Scan for the cell matching the given text and deliver its [x, y] coordinate at center. 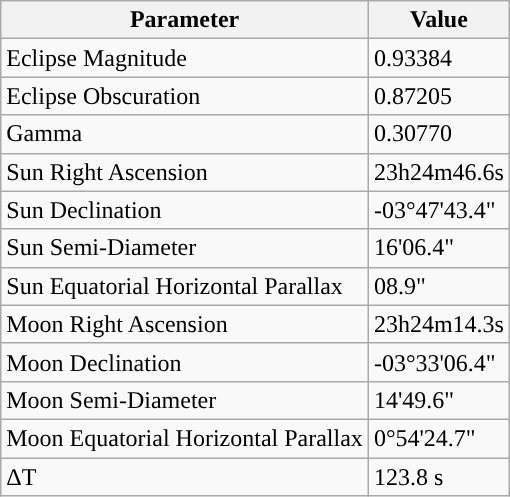
Moon Semi-Diameter [185, 400]
Sun Right Ascension [185, 172]
16'06.4" [438, 248]
Moon Right Ascension [185, 324]
Sun Semi-Diameter [185, 248]
Eclipse Magnitude [185, 58]
Gamma [185, 134]
08.9" [438, 286]
-03°47'43.4" [438, 210]
Eclipse Obscuration [185, 96]
0.93384 [438, 58]
14'49.6" [438, 400]
0°54'24.7" [438, 438]
0.87205 [438, 96]
Sun Declination [185, 210]
ΔT [185, 477]
23h24m14.3s [438, 324]
23h24m46.6s [438, 172]
123.8 s [438, 477]
-03°33'06.4" [438, 362]
Moon Declination [185, 362]
Sun Equatorial Horizontal Parallax [185, 286]
Value [438, 20]
0.30770 [438, 134]
Moon Equatorial Horizontal Parallax [185, 438]
Parameter [185, 20]
